Return the [x, y] coordinate for the center point of the cell that contains the specified text.  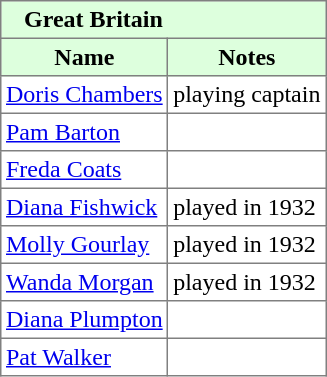
Pat Walker [84, 357]
Great Britain [164, 20]
Freda Coats [84, 170]
Wanda Morgan [84, 282]
Doris Chambers [84, 95]
Name [84, 57]
Pam Barton [84, 132]
Molly Gourlay [84, 245]
Notes [247, 57]
playing captain [247, 95]
Diana Fishwick [84, 207]
Diana Plumpton [84, 320]
